From the cell containing the given text, extract its center point as [X, Y] coordinate. 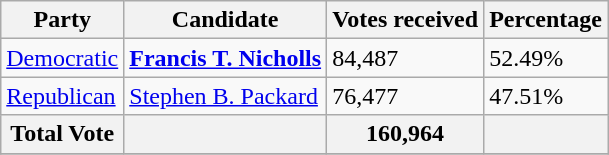
Total Vote [62, 134]
52.49% [546, 58]
Votes received [406, 20]
Republican [62, 96]
160,964 [406, 134]
Percentage [546, 20]
Candidate [226, 20]
47.51% [546, 96]
Francis T. Nicholls [226, 58]
84,487 [406, 58]
Democratic [62, 58]
Party [62, 20]
76,477 [406, 96]
Stephen B. Packard [226, 96]
